Search for the cell housing the specified text and yield its (X, Y) center coordinate. 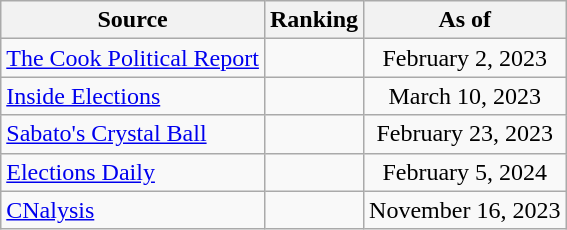
February 23, 2023 (465, 134)
The Cook Political Report (133, 58)
Elections Daily (133, 172)
November 16, 2023 (465, 210)
Inside Elections (133, 96)
February 5, 2024 (465, 172)
Source (133, 20)
February 2, 2023 (465, 58)
CNalysis (133, 210)
As of (465, 20)
March 10, 2023 (465, 96)
Ranking (314, 20)
Sabato's Crystal Ball (133, 134)
